Identify which cell holds the provided text, then report its (X, Y) central coordinate. 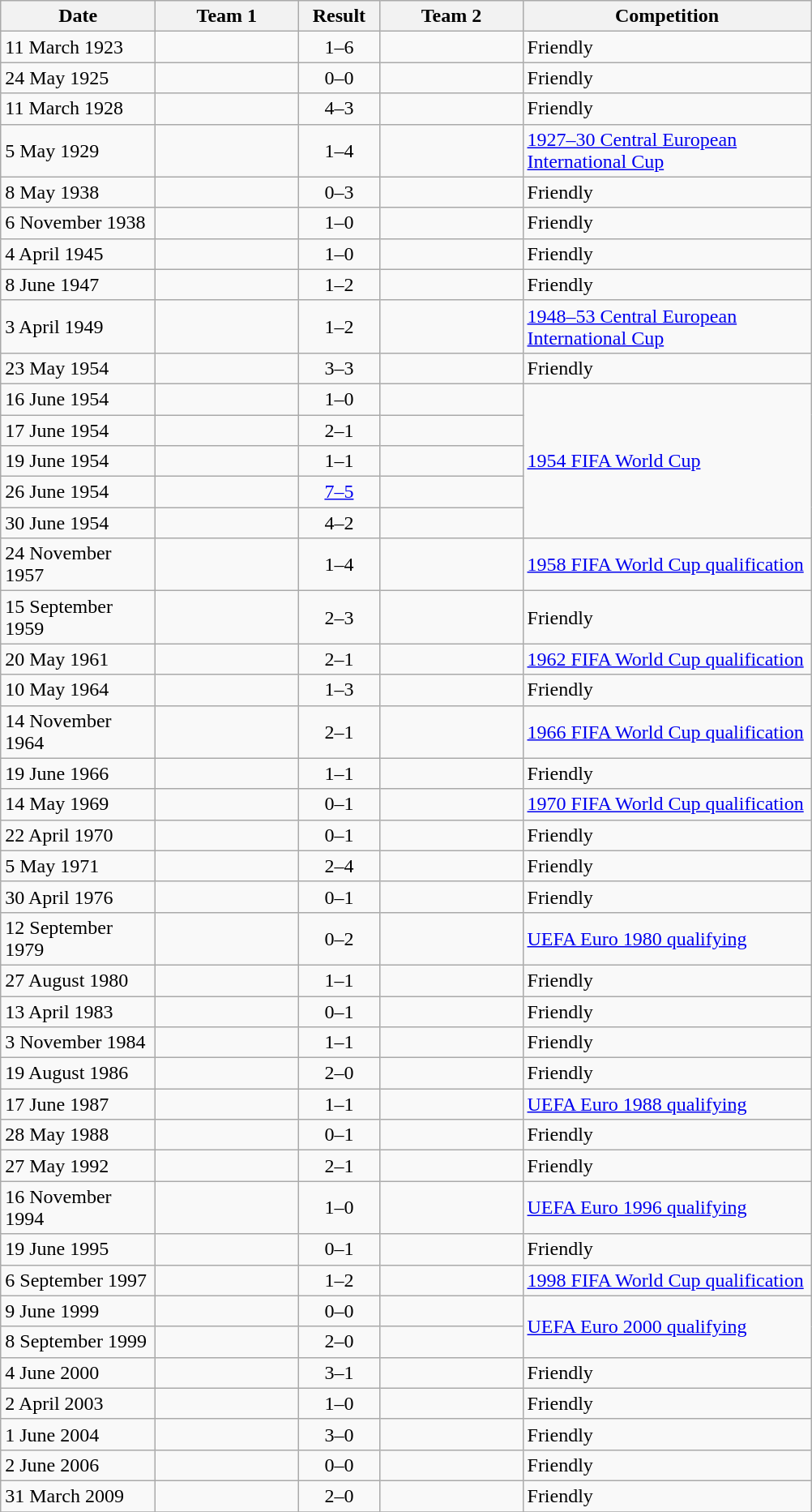
2 June 2006 (78, 1465)
Competition (667, 16)
31 March 2009 (78, 1496)
Team 2 (451, 16)
27 May 1992 (78, 1166)
24 November 1957 (78, 564)
19 June 1966 (78, 773)
1948–53 Central European International Cup (667, 326)
27 August 1980 (78, 980)
12 September 1979 (78, 939)
23 May 1954 (78, 368)
UEFA Euro 1996 qualifying (667, 1208)
28 May 1988 (78, 1135)
3–0 (339, 1434)
17 June 1954 (78, 430)
30 April 1976 (78, 897)
7–5 (339, 492)
1962 FIFA World Cup qualification (667, 659)
5 May 1929 (78, 151)
19 August 1986 (78, 1073)
3 April 1949 (78, 326)
4 June 2000 (78, 1373)
Team 1 (227, 16)
Date (78, 16)
19 June 1954 (78, 461)
16 June 1954 (78, 399)
3 November 1984 (78, 1043)
5 May 1971 (78, 866)
19 June 1995 (78, 1249)
13 April 1983 (78, 1011)
0–2 (339, 939)
26 June 1954 (78, 492)
11 March 1928 (78, 109)
Result (339, 16)
4 April 1945 (78, 254)
10 May 1964 (78, 690)
8 May 1938 (78, 192)
1966 FIFA World Cup qualification (667, 731)
UEFA Euro 1980 qualifying (667, 939)
2–3 (339, 618)
30 June 1954 (78, 523)
8 September 1999 (78, 1342)
3–1 (339, 1373)
16 November 1994 (78, 1208)
6 November 1938 (78, 223)
14 November 1964 (78, 731)
4–3 (339, 109)
3–3 (339, 368)
1 June 2004 (78, 1434)
22 April 1970 (78, 835)
1–3 (339, 690)
UEFA Euro 1988 qualifying (667, 1104)
1998 FIFA World Cup qualification (667, 1280)
1970 FIFA World Cup qualification (667, 804)
4–2 (339, 523)
1954 FIFA World Cup (667, 460)
17 June 1987 (78, 1104)
8 June 1947 (78, 285)
1927–30 Central European International Cup (667, 151)
0–3 (339, 192)
1–6 (339, 47)
11 March 1923 (78, 47)
24 May 1925 (78, 78)
UEFA Euro 2000 qualifying (667, 1326)
2–4 (339, 866)
2 April 2003 (78, 1403)
6 September 1997 (78, 1280)
14 May 1969 (78, 804)
15 September 1959 (78, 618)
20 May 1961 (78, 659)
1958 FIFA World Cup qualification (667, 564)
9 June 1999 (78, 1311)
